Pinpoint the cell where the given text exists, returning its [x, y] midpoint coordinate. 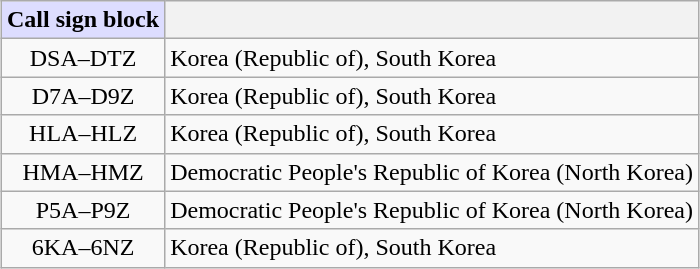
DSA–DTZ [84, 58]
HMA–HMZ [84, 172]
6KA–6NZ [84, 248]
HLA–HLZ [84, 134]
Call sign block [84, 20]
P5A–P9Z [84, 210]
D7A–D9Z [84, 96]
